Output the [X, Y] coordinate of the center of the cell containing the given text.  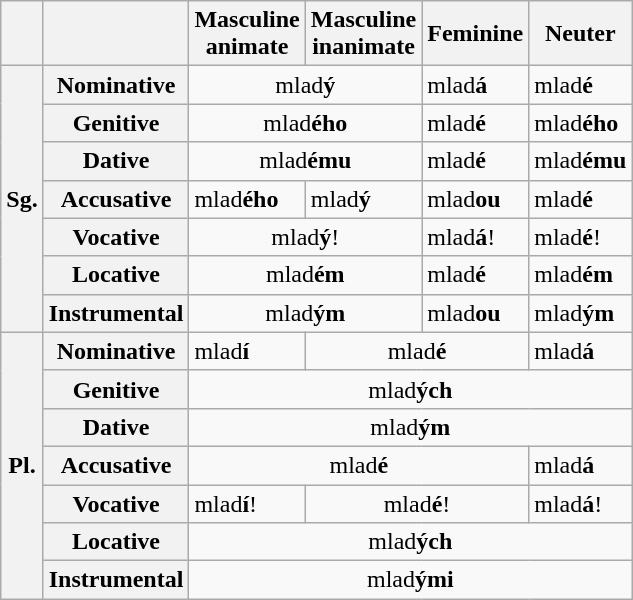
mladí [247, 351]
mladý! [306, 237]
Masculineanimate [247, 34]
Sg. [22, 199]
Masculineinanimate [363, 34]
mladými [410, 580]
mladí! [247, 503]
Neuter [580, 34]
Feminine [476, 34]
Pl. [22, 465]
